Locate the cell with the specified text and output its (x, y) center coordinate. 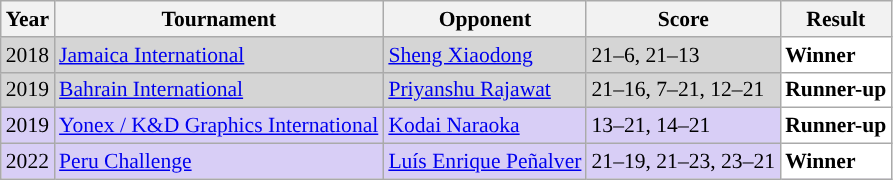
21–6, 21–13 (683, 55)
Yonex / K&D Graphics International (218, 126)
21–16, 7–21, 12–21 (683, 90)
Year (28, 19)
Peru Challenge (218, 162)
Kodai Naraoka (484, 126)
Sheng Xiaodong (484, 55)
21–19, 21–23, 23–21 (683, 162)
Jamaica International (218, 55)
Luís Enrique Peñalver (484, 162)
Score (683, 19)
2018 (28, 55)
Priyanshu Rajawat (484, 90)
13–21, 14–21 (683, 126)
Bahrain International (218, 90)
Tournament (218, 19)
2022 (28, 162)
Result (836, 19)
Opponent (484, 19)
